Locate the cell with the specified text and output its (X, Y) center coordinate. 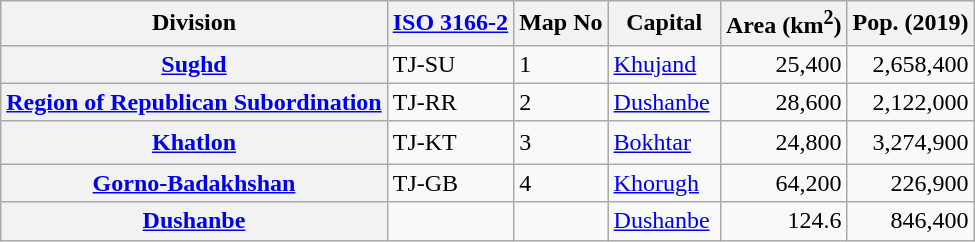
4 (561, 183)
846,400 (910, 221)
Pop. (2019) (910, 24)
3 (561, 142)
28,600 (784, 102)
TJ-KT (450, 142)
2,658,400 (910, 64)
Capital (664, 24)
Khorugh (664, 183)
TJ-SU (450, 64)
Gorno-Badakhshan (194, 183)
TJ-RR (450, 102)
2 (561, 102)
Division (194, 24)
TJ-GB (450, 183)
Khujand (664, 64)
25,400 (784, 64)
3,274,900 (910, 142)
Map No (561, 24)
124.6 (784, 221)
Bokhtar (664, 142)
2,122,000 (910, 102)
Sughd (194, 64)
Area (km2) (784, 24)
226,900 (910, 183)
Khatlon (194, 142)
24,800 (784, 142)
64,200 (784, 183)
Region of Republican Subordination (194, 102)
ISO 3166-2 (450, 24)
1 (561, 64)
